Find where the given text appears and provide that cell's center as (X, Y) coordinate. 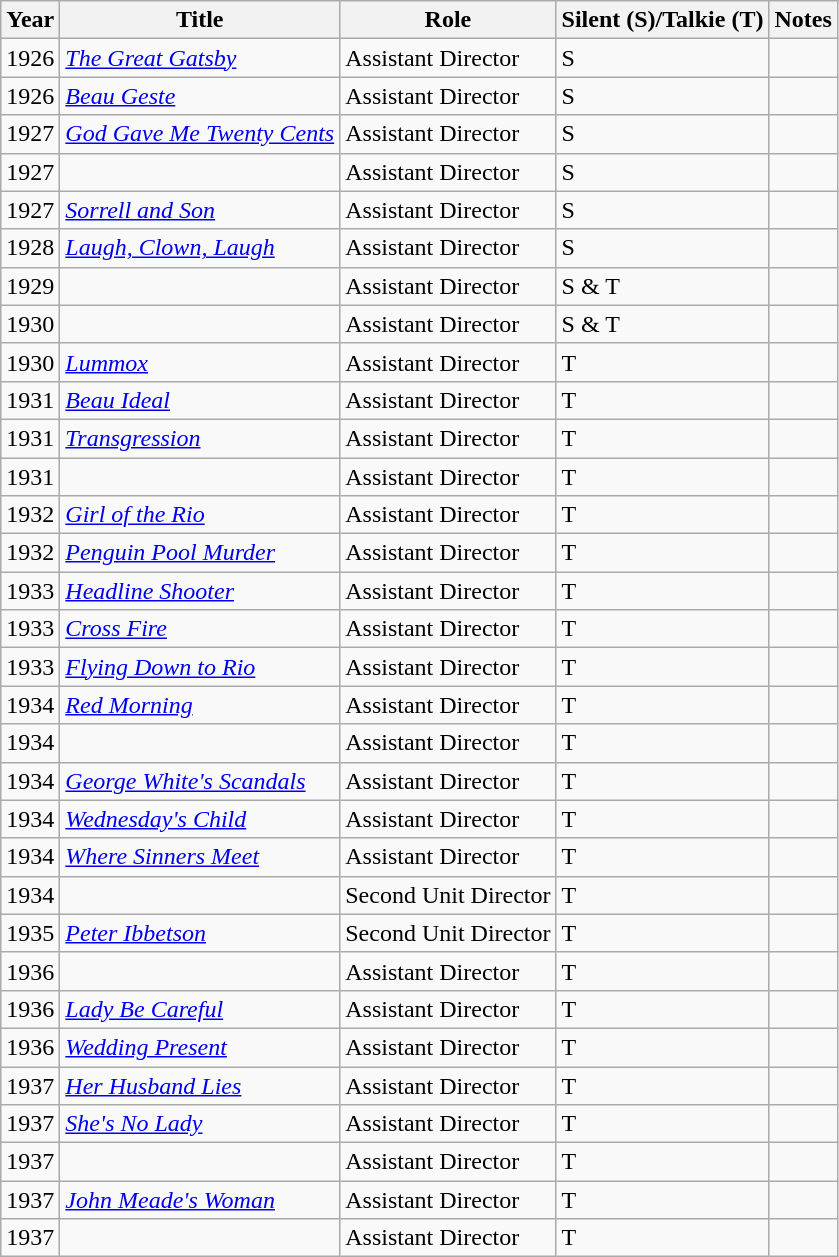
Year (30, 20)
George White's Scandals (200, 781)
Sorrell and Son (200, 210)
Her Husband Lies (200, 1085)
Headline Shooter (200, 591)
Transgression (200, 438)
1929 (30, 286)
Lady Be Careful (200, 1009)
Peter Ibbetson (200, 933)
Penguin Pool Murder (200, 553)
God Gave Me Twenty Cents (200, 134)
1935 (30, 933)
Flying Down to Rio (200, 667)
Laugh, Clown, Laugh (200, 248)
Role (448, 20)
1928 (30, 248)
Title (200, 20)
Cross Fire (200, 629)
Lummox (200, 362)
Red Morning (200, 705)
Wedding Present (200, 1047)
John Meade's Woman (200, 1200)
Silent (S)/Talkie (T) (662, 20)
The Great Gatsby (200, 58)
She's No Lady (200, 1124)
Girl of the Rio (200, 515)
Where Sinners Meet (200, 857)
Notes (803, 20)
Wednesday's Child (200, 819)
Beau Ideal (200, 400)
Beau Geste (200, 96)
